Provide the [x, y] coordinate of the cell's center where the given text is located.  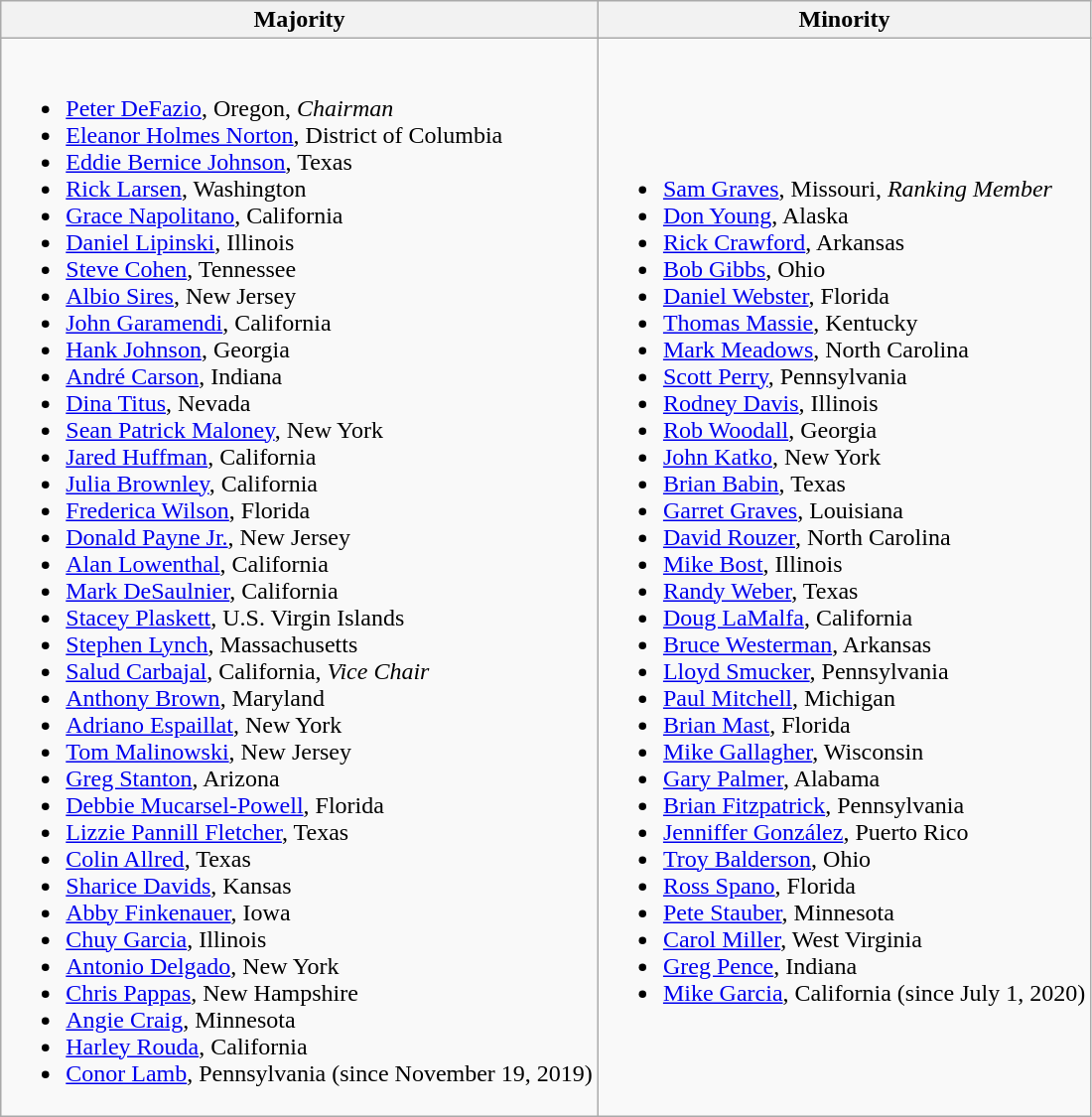
Minority [844, 20]
Majority [300, 20]
